Extract the [x, y] coordinate from the center of the cell holding the provided text.  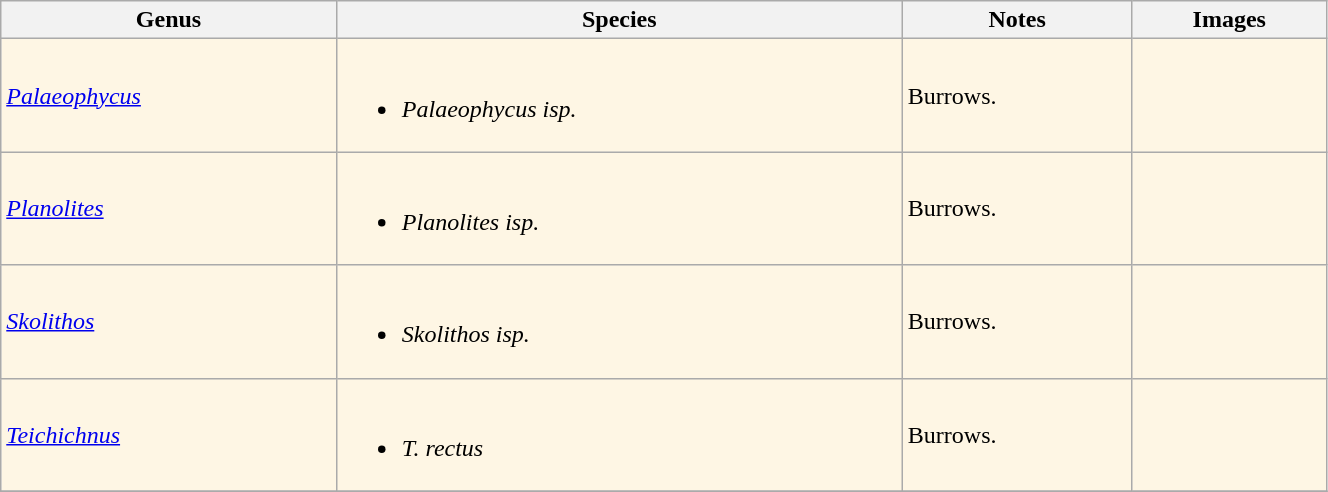
Palaeophycus isp. [619, 96]
Skolithos isp. [619, 322]
Teichichnus [169, 434]
Notes [1017, 20]
T. rectus [619, 434]
Skolithos [169, 322]
Planolites isp. [619, 208]
Genus [169, 20]
Planolites [169, 208]
Palaeophycus [169, 96]
Species [619, 20]
Images [1229, 20]
